Determine the [x, y] coordinate at the center of the cell enclosing the given text.  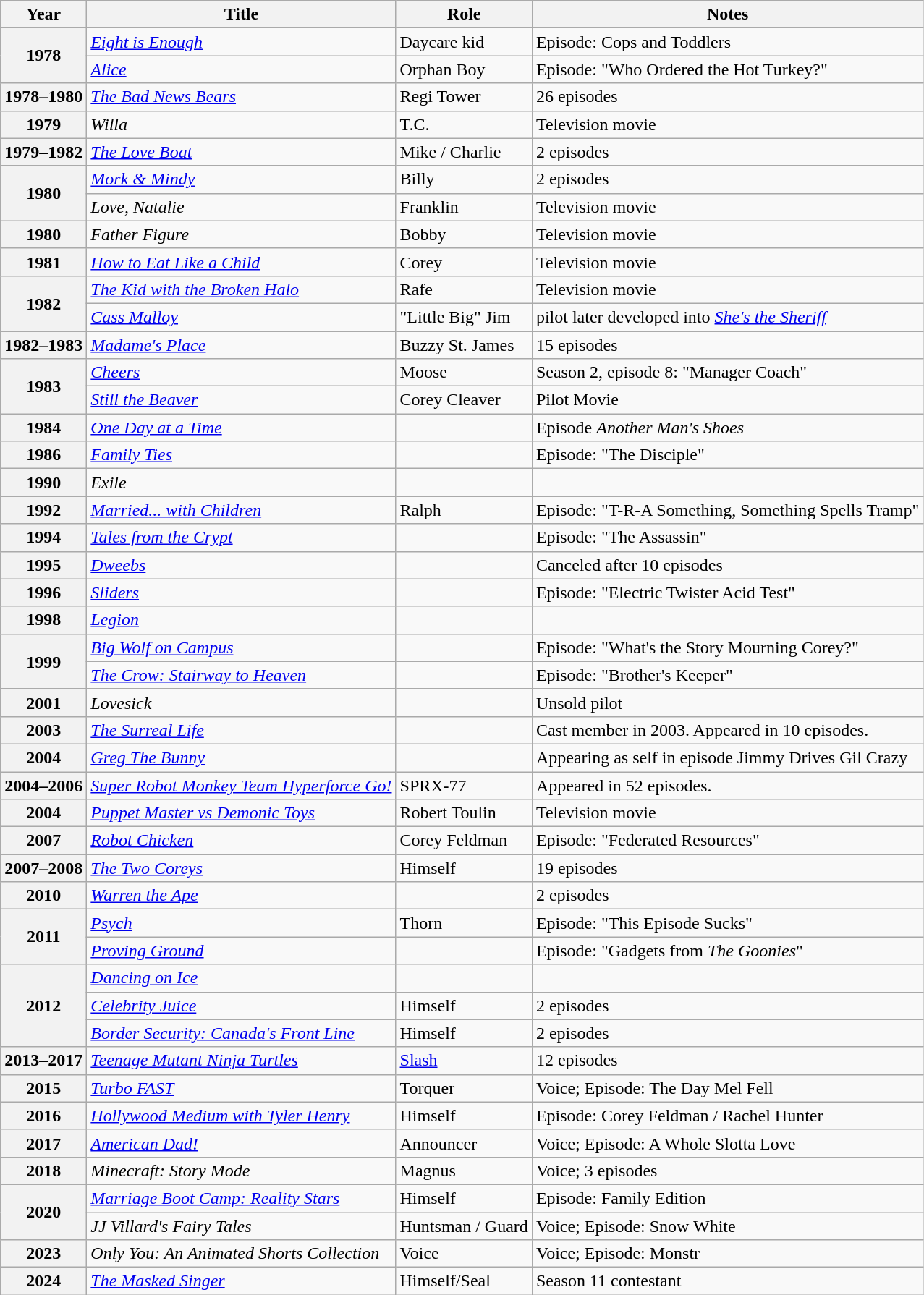
Buzzy St. James [464, 345]
Voice; Episode: Monstr [727, 1254]
Corey [464, 262]
Regi Tower [464, 97]
How to Eat Like a Child [242, 262]
12 episodes [727, 1061]
1994 [43, 538]
Married... with Children [242, 510]
Episode: "This Episode Sucks" [727, 923]
Himself/Seal [464, 1281]
American Dad! [242, 1143]
1978–1980 [43, 97]
1986 [43, 455]
Pilot Movie [727, 400]
2007–2008 [43, 868]
1990 [43, 483]
The Bad News Bears [242, 97]
1979 [43, 124]
1982 [43, 303]
Slash [464, 1061]
Love, Natalie [242, 207]
1984 [43, 428]
Billy [464, 179]
Minecraft: Story Mode [242, 1171]
2020 [43, 1212]
Huntsman / Guard [464, 1226]
Notes [727, 14]
Season 11 contestant [727, 1281]
Psych [242, 923]
Torquer [464, 1088]
Canceled after 10 episodes [727, 565]
Mork & Mindy [242, 179]
Magnus [464, 1171]
Role [464, 14]
Ralph [464, 510]
Episode: "Who Ordered the Hot Turkey?" [727, 69]
Episode Another Man's Shoes [727, 428]
Sliders [242, 593]
Appeared in 52 episodes. [727, 785]
Year [43, 14]
1978 [43, 56]
Voice [464, 1254]
Rafe [464, 289]
Episode: Corey Feldman / Rachel Hunter [727, 1116]
2004–2006 [43, 785]
Daycare kid [464, 42]
Willa [242, 124]
Marriage Boot Camp: Reality Stars [242, 1198]
Border Security: Canada's Front Line [242, 1033]
2007 [43, 841]
Dweebs [242, 565]
Greg The Bunny [242, 757]
The Two Coreys [242, 868]
2017 [43, 1143]
2013–2017 [43, 1061]
2023 [43, 1254]
Moose [464, 373]
Turbo FAST [242, 1088]
2001 [43, 702]
2012 [43, 1006]
Episode: "Gadgets from The Goonies" [727, 951]
Franklin [464, 207]
1981 [43, 262]
Cass Malloy [242, 317]
2015 [43, 1088]
Voice; 3 episodes [727, 1171]
Dancing on Ice [242, 978]
2011 [43, 937]
The Kid with the Broken Halo [242, 289]
Lovesick [242, 702]
Eight is Enough [242, 42]
Hollywood Medium with Tyler Henry [242, 1116]
Madame's Place [242, 345]
Episode: "Electric Twister Acid Test" [727, 593]
2003 [43, 730]
Appearing as self in episode Jimmy Drives Gil Crazy [727, 757]
Episode: "What's the Story Mourning Corey?" [727, 647]
Title [242, 14]
Voice; Episode: Snow White [727, 1226]
The Masked Singer [242, 1281]
2010 [43, 896]
Corey Cleaver [464, 400]
Teenage Mutant Ninja Turtles [242, 1061]
The Crow: Stairway to Heaven [242, 675]
1996 [43, 593]
19 episodes [727, 868]
Episode: Family Edition [727, 1198]
One Day at a Time [242, 428]
1992 [43, 510]
Voice; Episode: The Day Mel Fell [727, 1088]
"Little Big" Jim [464, 317]
Announcer [464, 1143]
1995 [43, 565]
Episode: "T-R-A Something, Something Spells Tramp" [727, 510]
Episode: "The Disciple" [727, 455]
Robert Toulin [464, 813]
Puppet Master vs Demonic Toys [242, 813]
Cast member in 2003. Appeared in 10 episodes. [727, 730]
Episode: "The Assassin" [727, 538]
2018 [43, 1171]
Warren the Ape [242, 896]
Celebrity Juice [242, 1006]
Season 2, episode 8: "Manager Coach" [727, 373]
1998 [43, 620]
Family Ties [242, 455]
JJ Villard's Fairy Tales [242, 1226]
2024 [43, 1281]
Orphan Boy [464, 69]
Super Robot Monkey Team Hyperforce Go! [242, 785]
26 episodes [727, 97]
Episode: "Federated Resources" [727, 841]
15 episodes [727, 345]
Cheers [242, 373]
Bobby [464, 234]
2016 [43, 1116]
The Love Boat [242, 152]
Still the Beaver [242, 400]
1979–1982 [43, 152]
Tales from the Crypt [242, 538]
Proving Ground [242, 951]
SPRX-77 [464, 785]
Episode: Cops and Toddlers [727, 42]
The Surreal Life [242, 730]
pilot later developed into She's the Sheriff [727, 317]
1983 [43, 386]
Mike / Charlie [464, 152]
Only You: An Animated Shorts Collection [242, 1254]
Exile [242, 483]
Father Figure [242, 234]
Episode: "Brother's Keeper" [727, 675]
Voice; Episode: A Whole Slotta Love [727, 1143]
Big Wolf on Campus [242, 647]
Thorn [464, 923]
Robot Chicken [242, 841]
Unsold pilot [727, 702]
1982–1983 [43, 345]
1999 [43, 661]
Corey Feldman [464, 841]
Legion [242, 620]
T.C. [464, 124]
Alice [242, 69]
